Extract the [X, Y] coordinate from the center of the cell holding the provided text.  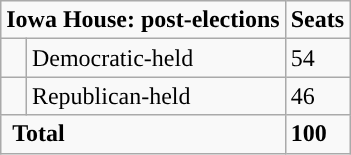
Seats [317, 20]
46 [317, 96]
Total [143, 134]
54 [317, 58]
100 [317, 134]
Republican-held [156, 96]
Democratic-held [156, 58]
Iowa House: post-elections [143, 20]
